Identify which cell holds the provided text, then report its [X, Y] central coordinate. 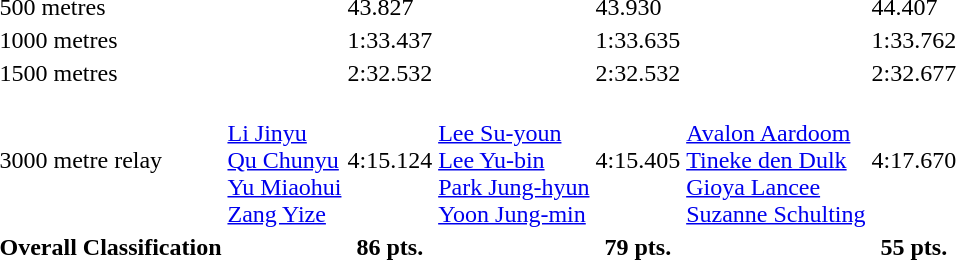
4:15.405 [638, 160]
Avalon AardoomTineke den DulkGioya LanceeSuzanne Schulting [776, 160]
4:15.124 [390, 160]
Li JinyuQu ChunyuYu MiaohuiZang Yize [284, 160]
1:33.437 [390, 40]
1:33.635 [638, 40]
Lee Su-younLee Yu-binPark Jung-hyunYoon Jung-min [514, 160]
